Return the (X, Y) coordinate for the center point of the cell that contains the specified text.  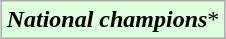
National champions* (113, 20)
